From the cell containing the given text, extract its center point as (X, Y) coordinate. 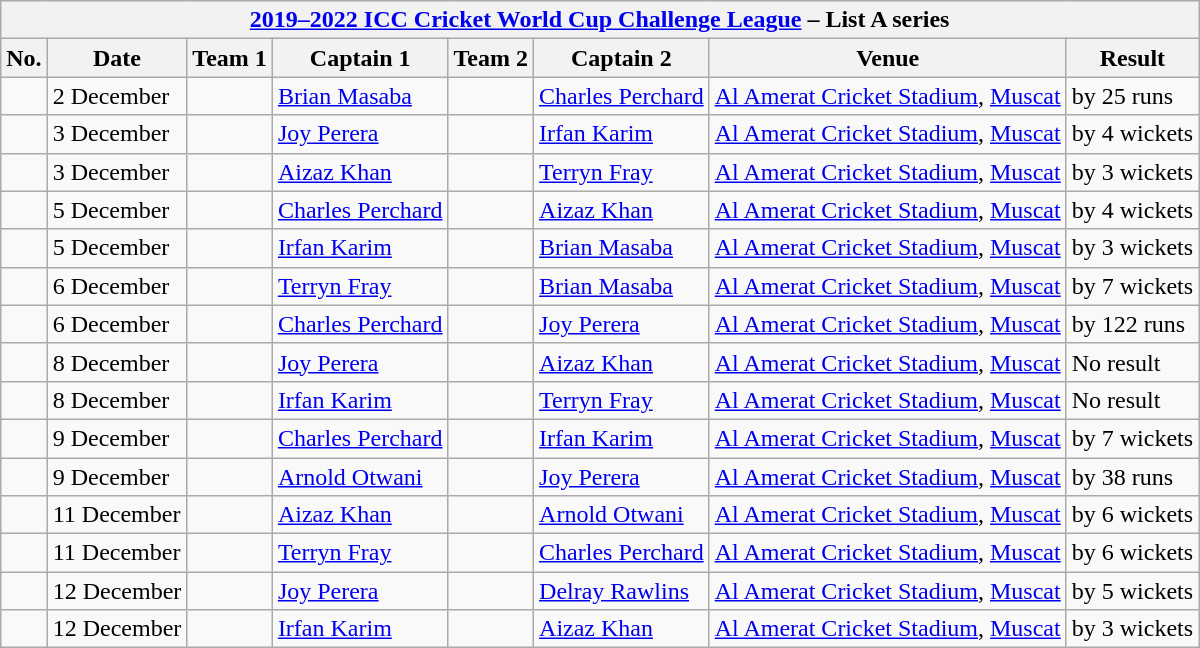
Team 1 (230, 58)
2 December (117, 96)
Captain 2 (622, 58)
2019–2022 ICC Cricket World Cup Challenge League – List A series (600, 20)
Result (1132, 58)
Team 2 (491, 58)
No. (24, 58)
Captain 1 (360, 58)
by 122 runs (1132, 324)
Venue (888, 58)
by 5 wickets (1132, 591)
Delray Rawlins (622, 591)
Date (117, 58)
by 25 runs (1132, 96)
by 38 runs (1132, 477)
